Find where the given text appears and provide that cell's center as [x, y] coordinate. 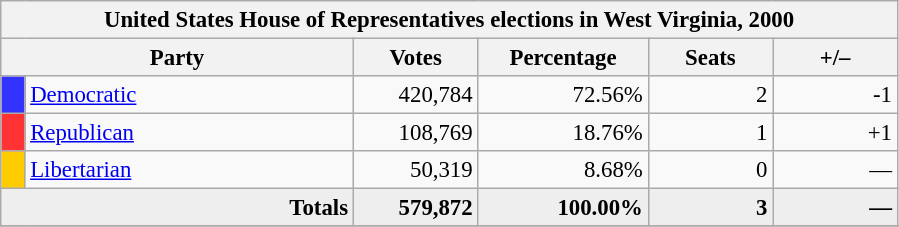
Republican [189, 133]
Party [178, 58]
8.68% [563, 170]
+1 [836, 133]
2 [710, 95]
United States House of Representatives elections in West Virginia, 2000 [450, 20]
579,872 [416, 208]
Seats [710, 58]
Totals [178, 208]
0 [710, 170]
420,784 [416, 95]
108,769 [416, 133]
Democratic [189, 95]
50,319 [416, 170]
18.76% [563, 133]
72.56% [563, 95]
100.00% [563, 208]
Votes [416, 58]
+/– [836, 58]
1 [710, 133]
3 [710, 208]
Percentage [563, 58]
Libertarian [189, 170]
-1 [836, 95]
